Pinpoint the cell where the given text exists, returning its [x, y] midpoint coordinate. 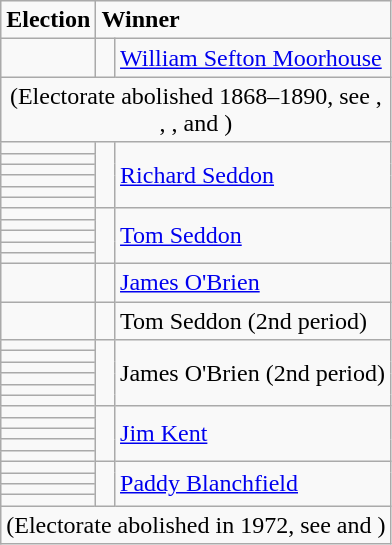
Tom Seddon [253, 236]
Paddy Blanchfield [253, 483]
Election [48, 20]
Richard Seddon [253, 175]
Winner [244, 20]
James O'Brien (2nd period) [253, 373]
(Electorate abolished 1868–1890, see , , , and ) [196, 110]
James O'Brien [253, 283]
William Sefton Moorhouse [253, 58]
(Electorate abolished in 1972, see and ) [196, 525]
Jim Kent [253, 434]
Tom Seddon (2nd period) [253, 321]
